Extract the (x, y) coordinate from the center of the cell holding the provided text.  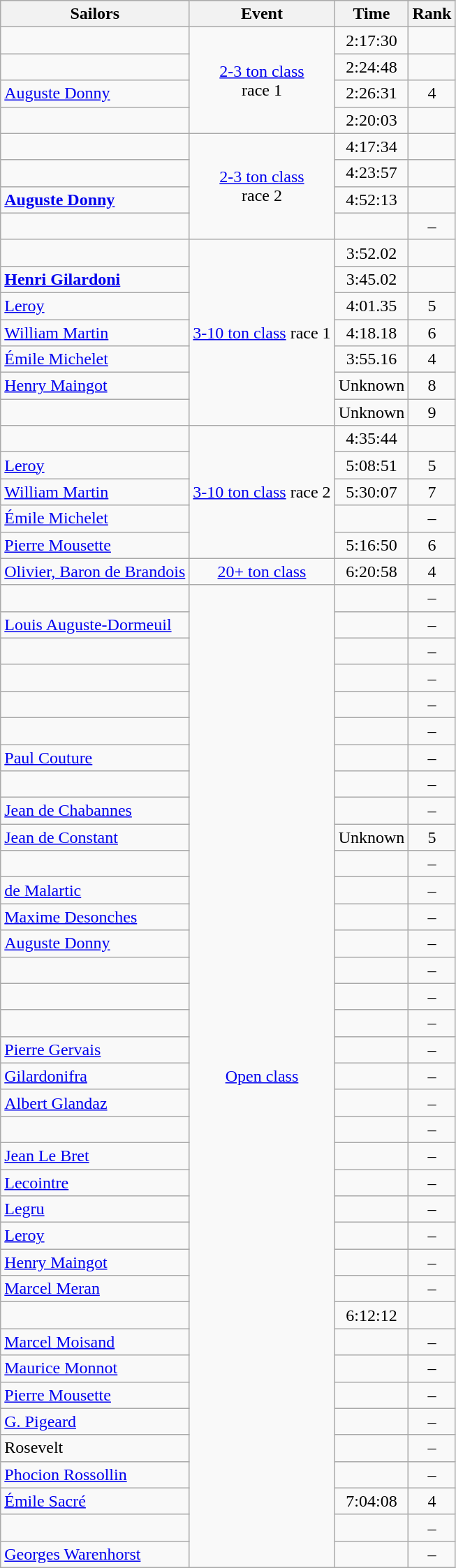
5:16:50 (372, 545)
Marcel Meran (95, 1289)
4:52:13 (372, 200)
Pierre Gervais (95, 1050)
Louis Auguste-Dormeuil (95, 625)
Jean de Chabannes (95, 811)
Lecointre (95, 1183)
Maxime Desonches (95, 917)
3-10 ton class race 2 (262, 492)
4:01.35 (372, 306)
Rosevelt (95, 1448)
6:20:58 (372, 572)
8 (432, 386)
5:30:07 (372, 492)
20+ ton class (262, 572)
de Malartic (95, 890)
3:55.16 (372, 359)
Georges Warenhorst (95, 1554)
4:18.18 (372, 333)
5:08:51 (372, 465)
7:04:08 (372, 1501)
2:24:48 (372, 67)
4:23:57 (372, 173)
3:45.02 (372, 279)
Phocion Rossollin (95, 1474)
9 (432, 412)
2:17:30 (372, 40)
2-3 ton class race 1 (262, 80)
Jean Le Bret (95, 1156)
Olivier, Baron de Brandois (95, 572)
3-10 ton class race 1 (262, 332)
2:26:31 (372, 94)
4:17:34 (372, 147)
7 (432, 492)
Henri Gilardoni (95, 279)
2-3 ton class race 2 (262, 186)
Legru (95, 1209)
Albert Glandaz (95, 1103)
Sailors (95, 14)
Rank (432, 14)
Paul Couture (95, 757)
Jean de Constant (95, 837)
Émile Sacré (95, 1501)
2:20:03 (372, 120)
Marcel Moisand (95, 1342)
Maurice Monnot (95, 1368)
Time (372, 14)
4:35:44 (372, 439)
Gilardonifra (95, 1076)
Event (262, 14)
G. Pigeard (95, 1421)
3:52.02 (372, 253)
6:12:12 (372, 1315)
Open class (262, 1076)
